Return (X, Y) of the center of cell containing provided text 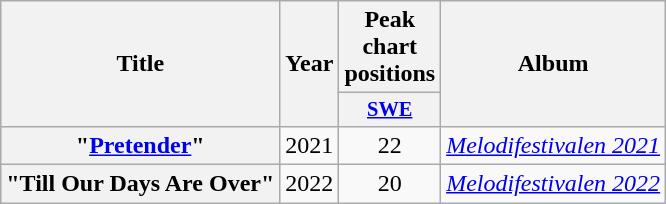
Melodifestivalen 2021 (554, 145)
22 (390, 145)
"Pretender" (140, 145)
SWE (390, 110)
20 (390, 184)
"Till Our Days Are Over" (140, 184)
Melodifestivalen 2022 (554, 184)
2022 (310, 184)
2021 (310, 145)
Peak chart positions (390, 47)
Title (140, 64)
Year (310, 64)
Album (554, 64)
